Return the (x, y) coordinate for the center point of the cell that contains the specified text.  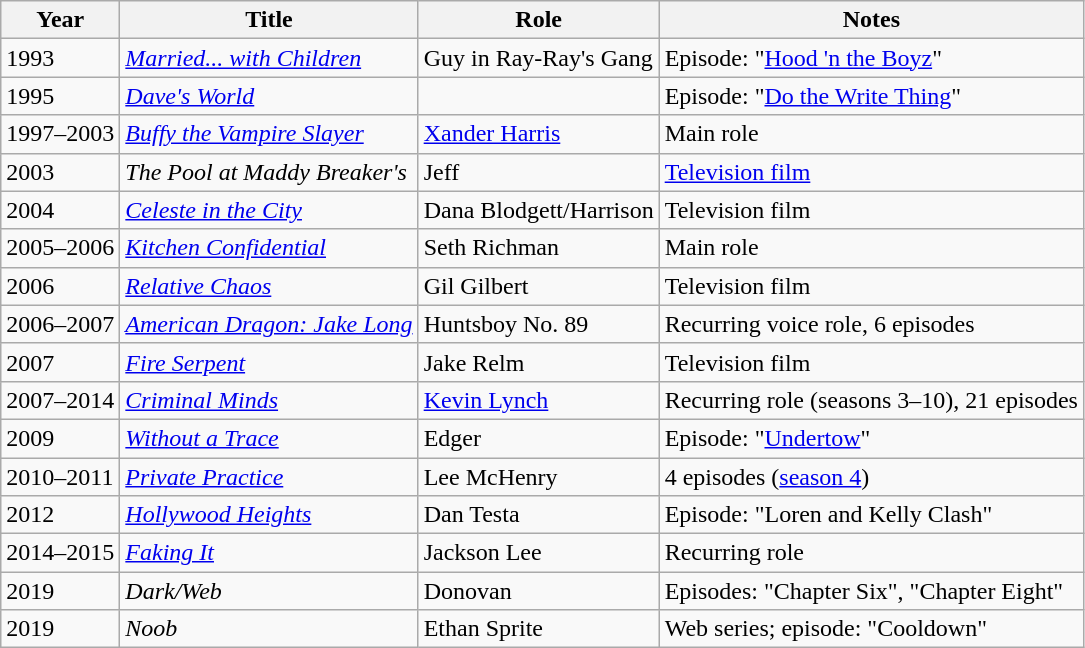
Celeste in the City (269, 210)
Episode: "Hood 'n the Boyz" (871, 58)
Kitchen Confidential (269, 248)
Notes (871, 20)
2012 (60, 515)
Recurring role (871, 553)
Recurring voice role, 6 episodes (871, 324)
Faking It (269, 553)
Episode: "Undertow" (871, 438)
Seth Richman (538, 248)
Dana Blodgett/Harrison (538, 210)
Kevin Lynch (538, 400)
The Pool at Maddy Breaker's (269, 172)
Huntsboy No. 89 (538, 324)
Married... with Children (269, 58)
2004 (60, 210)
Jeff (538, 172)
Edger (538, 438)
2006 (60, 286)
Episodes: "Chapter Six", "Chapter Eight" (871, 591)
American Dragon: Jake Long (269, 324)
Gil Gilbert (538, 286)
Without a Trace (269, 438)
Role (538, 20)
2010–2011 (60, 477)
Web series; episode: "Cooldown" (871, 629)
Year (60, 20)
Xander Harris (538, 134)
Criminal Minds (269, 400)
Hollywood Heights (269, 515)
Episode: "Loren and Kelly Clash" (871, 515)
Jake Relm (538, 362)
1993 (60, 58)
Guy in Ray-Ray's Gang (538, 58)
Donovan (538, 591)
Ethan Sprite (538, 629)
2009 (60, 438)
2005–2006 (60, 248)
Fire Serpent (269, 362)
2003 (60, 172)
1995 (60, 96)
Episode: "Do the Write Thing" (871, 96)
Recurring role (seasons 3–10), 21 episodes (871, 400)
Buffy the Vampire Slayer (269, 134)
2007 (60, 362)
2006–2007 (60, 324)
Title (269, 20)
2014–2015 (60, 553)
Dan Testa (538, 515)
Relative Chaos (269, 286)
Jackson Lee (538, 553)
1997–2003 (60, 134)
Noob (269, 629)
2007–2014 (60, 400)
4 episodes (season 4) (871, 477)
Dark/Web (269, 591)
Private Practice (269, 477)
Lee McHenry (538, 477)
Dave's World (269, 96)
